Search for the cell housing the specified text and yield its [x, y] center coordinate. 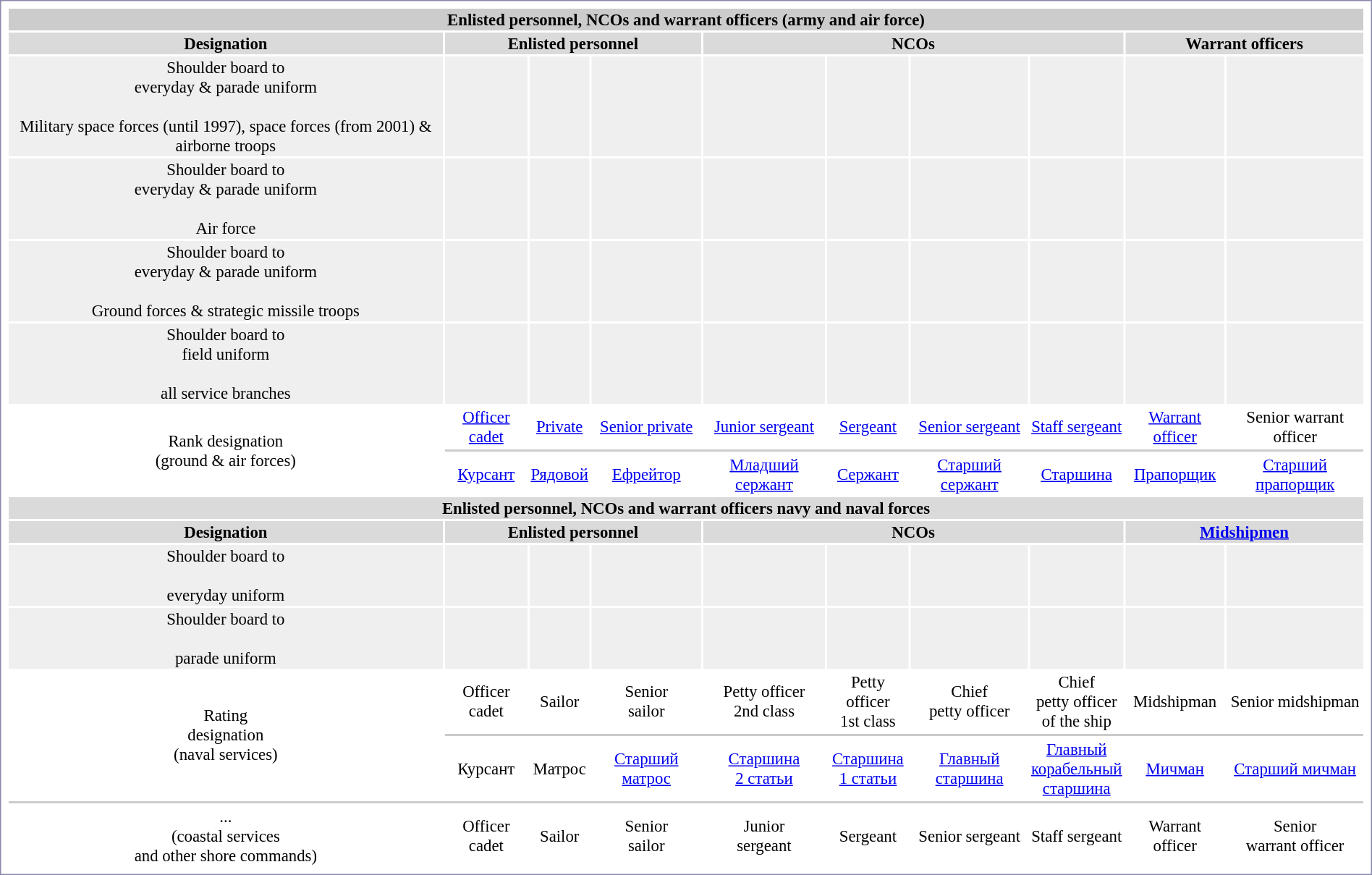
Рядовой [559, 475]
Прапорщик [1175, 475]
Старший мичман [1295, 769]
Chiefpetty officer [970, 701]
Shoulder board toeveryday & parade uniformAir force [226, 198]
Матрос [559, 769]
Главныйстаршина [970, 769]
Shoulder board tofield uniformall service branches [226, 363]
Private [559, 427]
Juniorsergeant [764, 836]
Rank designation(ground & air forces) [226, 450]
Senior warrant officer [1295, 427]
Главныйкорабельныйстаршина [1077, 769]
Старшина [1077, 475]
Enlisted personnel, NCOs and warrant officers (army and air force) [686, 20]
Shoulder board toeveryday & parade uniformGround forces & strategic missile troops [226, 281]
Chiefpetty officerof the ship [1077, 701]
Старшина1 статьи [868, 769]
Старший матрос [646, 769]
Junior sergeant [764, 427]
Shoulder board toeveryday & parade uniformMilitary space forces (until 1997), space forces (from 2001) & airborne troops [226, 106]
Warrant officers [1245, 43]
Senior midshipman [1295, 701]
Старший сержант [970, 475]
Midshipmen [1245, 532]
Младший сержант [764, 475]
Enlisted personnel, NCOs and warrant officers navy and naval forces [686, 508]
Shoulder board toeveryday uniform [226, 575]
Старшина2 статьи [764, 769]
Мичман [1175, 769]
Shoulder board toparade uniform [226, 638]
Senior private [646, 427]
... (coastal servicesand other shore commands) [226, 836]
Petty officer2nd class [764, 701]
Midshipman [1175, 701]
Petty officer1st class [868, 701]
Старший прапорщик [1295, 475]
Ефрейтор [646, 475]
Сержант [868, 475]
Seniorwarrant officer [1295, 836]
Ratingdesignation (naval services) [226, 735]
